Find where the given text appears and provide that cell's center as (X, Y) coordinate. 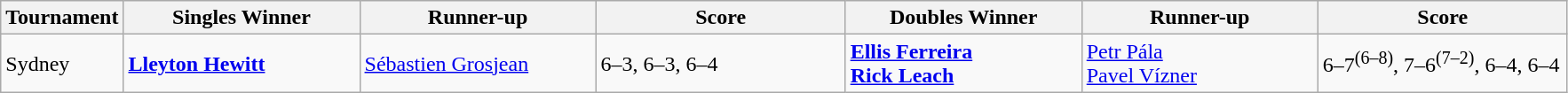
Sébastien Grosjean (478, 64)
6–3, 6–3, 6–4 (721, 64)
Lleyton Hewitt (242, 64)
Tournament (62, 18)
Doubles Winner (963, 18)
Ellis Ferreira Rick Leach (963, 64)
6–7(6–8), 7–6(7–2), 6–4, 6–4 (1442, 64)
Singles Winner (242, 18)
Sydney (62, 64)
Petr Pála Pavel Vízner (1200, 64)
